Extract the (x, y) coordinate from the center of the cell holding the provided text.  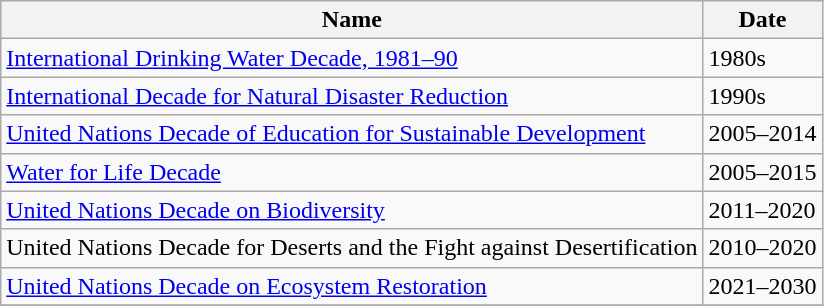
1980s (762, 58)
2010–2020 (762, 248)
United Nations Decade on Biodiversity (352, 210)
Water for Life Decade (352, 172)
2021–2030 (762, 286)
United Nations Decade on Ecosystem Restoration (352, 286)
1990s (762, 96)
2005–2015 (762, 172)
International Decade for Natural Disaster Reduction (352, 96)
2005–2014 (762, 134)
United Nations Decade of Education for Sustainable Development (352, 134)
Name (352, 20)
2011–2020 (762, 210)
International Drinking Water Decade, 1981–90 (352, 58)
Date (762, 20)
United Nations Decade for Deserts and the Fight against Desertification (352, 248)
